From the cell containing the given text, extract its center point as [X, Y] coordinate. 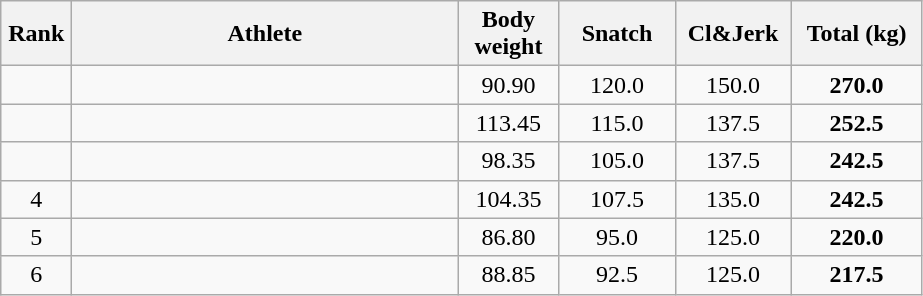
252.5 [856, 123]
88.85 [508, 275]
120.0 [617, 85]
Total (kg) [856, 34]
104.35 [508, 199]
135.0 [733, 199]
113.45 [508, 123]
115.0 [617, 123]
5 [36, 237]
92.5 [617, 275]
4 [36, 199]
Rank [36, 34]
107.5 [617, 199]
86.80 [508, 237]
150.0 [733, 85]
Body weight [508, 34]
Athlete [265, 34]
220.0 [856, 237]
105.0 [617, 161]
Snatch [617, 34]
270.0 [856, 85]
217.5 [856, 275]
Cl&Jerk [733, 34]
90.90 [508, 85]
95.0 [617, 237]
6 [36, 275]
98.35 [508, 161]
